Detect which cell encompasses the target text, then output its (X, Y) center coordinate. 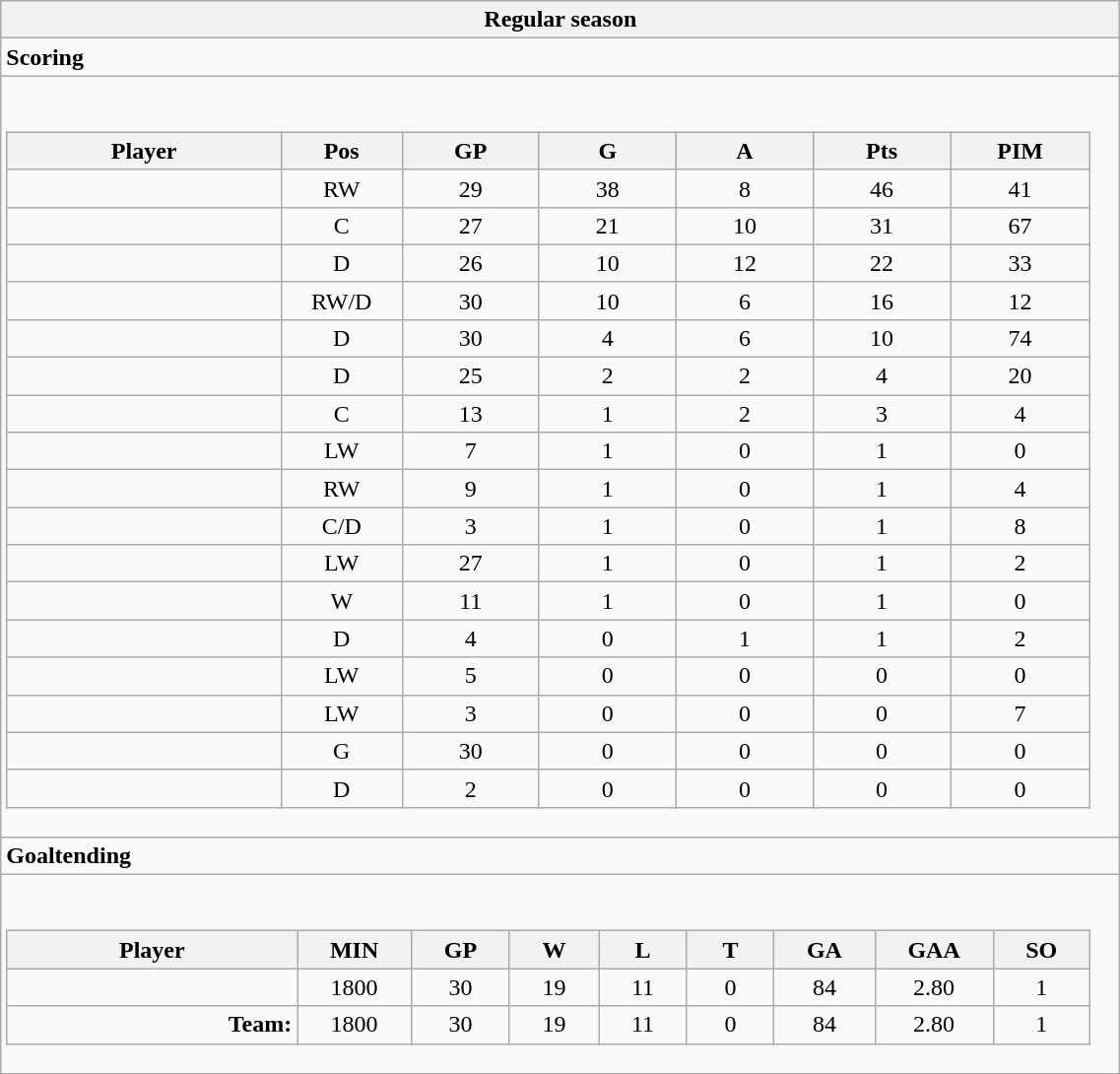
41 (1021, 188)
46 (881, 188)
GA (824, 950)
Team: (152, 1025)
Scoring (560, 57)
29 (471, 188)
SO (1042, 950)
74 (1021, 338)
L (643, 950)
Goaltending (560, 856)
9 (471, 489)
GAA (934, 950)
Player MIN GP W L T GA GAA SO 1800 30 19 11 0 84 2.80 1 Team: 1800 30 19 11 0 84 2.80 1 (560, 974)
T (730, 950)
67 (1021, 226)
21 (607, 226)
22 (881, 263)
PIM (1021, 151)
25 (471, 376)
31 (881, 226)
Pos (341, 151)
C/D (341, 526)
26 (471, 263)
5 (471, 676)
Regular season (560, 20)
20 (1021, 376)
13 (471, 414)
16 (881, 301)
A (745, 151)
MIN (355, 950)
Pts (881, 151)
RW/D (341, 301)
38 (607, 188)
33 (1021, 263)
